Return (X, Y) of the center of cell containing provided text 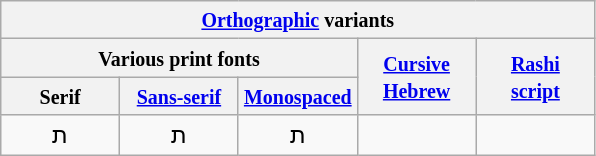
Rashiscript (536, 77)
CursiveHebrew (416, 77)
Serif (60, 96)
Orthographic variants (298, 20)
Sans-serif (180, 96)
Various print fonts (179, 58)
Monospaced (298, 96)
